Identify which cell holds the provided text, then report its (X, Y) central coordinate. 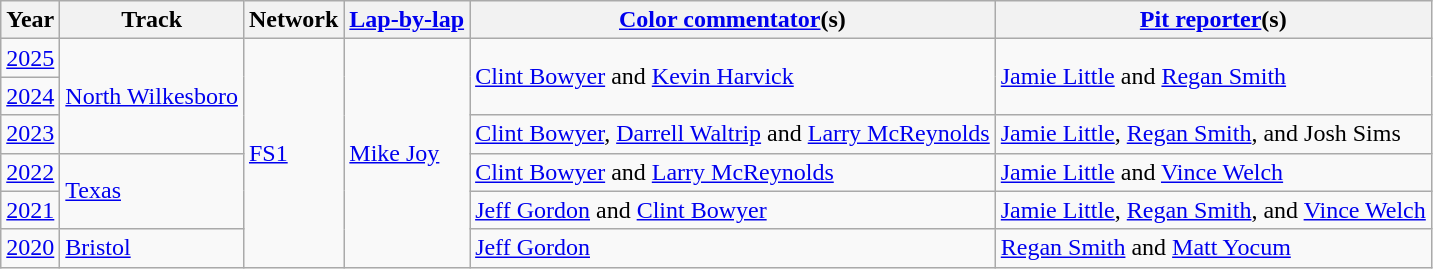
Jamie Little, Regan Smith, and Josh Sims (1213, 134)
Jamie Little, Regan Smith, and Vince Welch (1213, 210)
2025 (30, 58)
Clint Bowyer and Larry McReynolds (733, 172)
Jamie Little and Regan Smith (1213, 77)
Bristol (152, 248)
Regan Smith and Matt Yocum (1213, 248)
Texas (152, 191)
Network (293, 20)
2020 (30, 248)
North Wilkesboro (152, 96)
Clint Bowyer, Darrell Waltrip and Larry McReynolds (733, 134)
Year (30, 20)
Pit reporter(s) (1213, 20)
2023 (30, 134)
Clint Bowyer and Kevin Harvick (733, 77)
2024 (30, 96)
Jeff Gordon (733, 248)
FS1 (293, 153)
Jeff Gordon and Clint Bowyer (733, 210)
Mike Joy (407, 153)
Color commentator(s) (733, 20)
Jamie Little and Vince Welch (1213, 172)
Track (152, 20)
2022 (30, 172)
Lap-by-lap (407, 20)
2021 (30, 210)
